Extract the (X, Y) coordinate from the center of the cell holding the provided text.  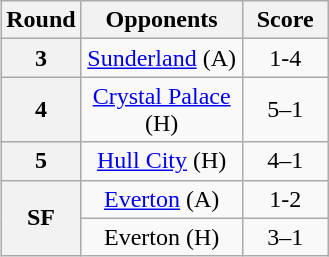
Everton (H) (162, 237)
3 (41, 58)
5 (41, 161)
Sunderland (A) (162, 58)
SF (41, 218)
1-4 (285, 58)
Round (41, 20)
Crystal Palace (H) (162, 110)
1-2 (285, 199)
4–1 (285, 161)
3–1 (285, 237)
Opponents (162, 20)
Score (285, 20)
4 (41, 110)
5–1 (285, 110)
Everton (A) (162, 199)
Hull City (H) (162, 161)
